Provide the (x, y) coordinate of the cell's center where the given text is located.  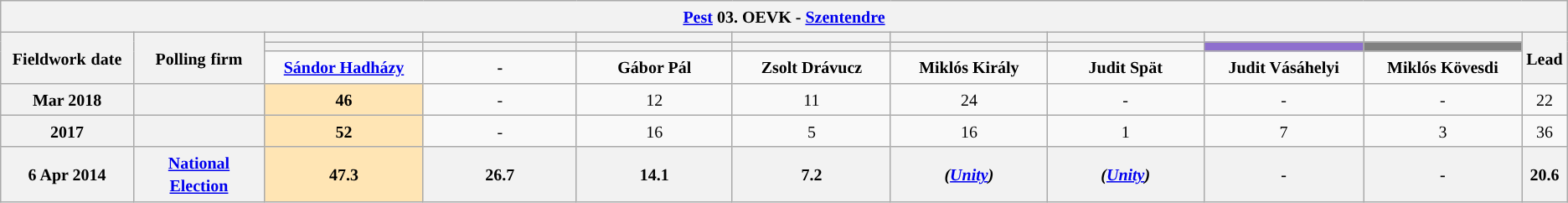
24 (968, 99)
7.2 (811, 174)
Lead (1545, 58)
22 (1545, 99)
52 (344, 131)
Sándor Hadházy (344, 67)
46 (344, 99)
6 Apr 2014 (67, 174)
20.6 (1545, 174)
1 (1126, 131)
Judit Spät (1126, 67)
National Election (199, 174)
5 (811, 131)
Judit Vásáhelyi (1283, 67)
Fieldwork date (67, 58)
Miklós Kövesdi (1442, 67)
12 (654, 99)
7 (1283, 131)
Zsolt Drávucz (811, 67)
Pest 03. OEVK - Szentendre (784, 17)
36 (1545, 131)
Gábor Pál (654, 67)
Miklós Király (968, 67)
11 (811, 99)
3 (1442, 131)
26.7 (499, 174)
2017 (67, 131)
Mar 2018 (67, 99)
Polling firm (199, 58)
14.1 (654, 174)
47.3 (344, 174)
